Return (x, y) of the center of cell containing provided text 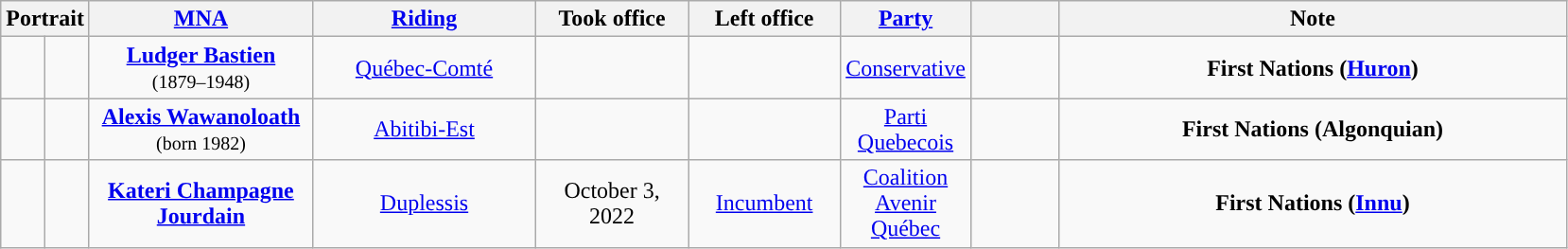
Note (1313, 19)
Incumbent (764, 204)
Ludger Bastien(1879–1948) (200, 68)
Kateri Champagne Jourdain (200, 204)
Left office (764, 19)
Took office (613, 19)
Party (906, 19)
October 3, 2022 (613, 204)
Coalition Avenir Québec (906, 204)
Duplessis (424, 204)
Portrait (45, 19)
Québec-Comté (424, 68)
Alexis Wawanoloath(born 1982) (200, 129)
Abitibi-Est (424, 129)
First Nations (Algonquian) (1313, 129)
Parti Quebecois (906, 129)
Riding (424, 19)
First Nations (Innu) (1313, 204)
First Nations (Huron) (1313, 68)
Conservative (906, 68)
MNA (200, 19)
